Provide the (x, y) coordinate of the cell's center where the given text is located.  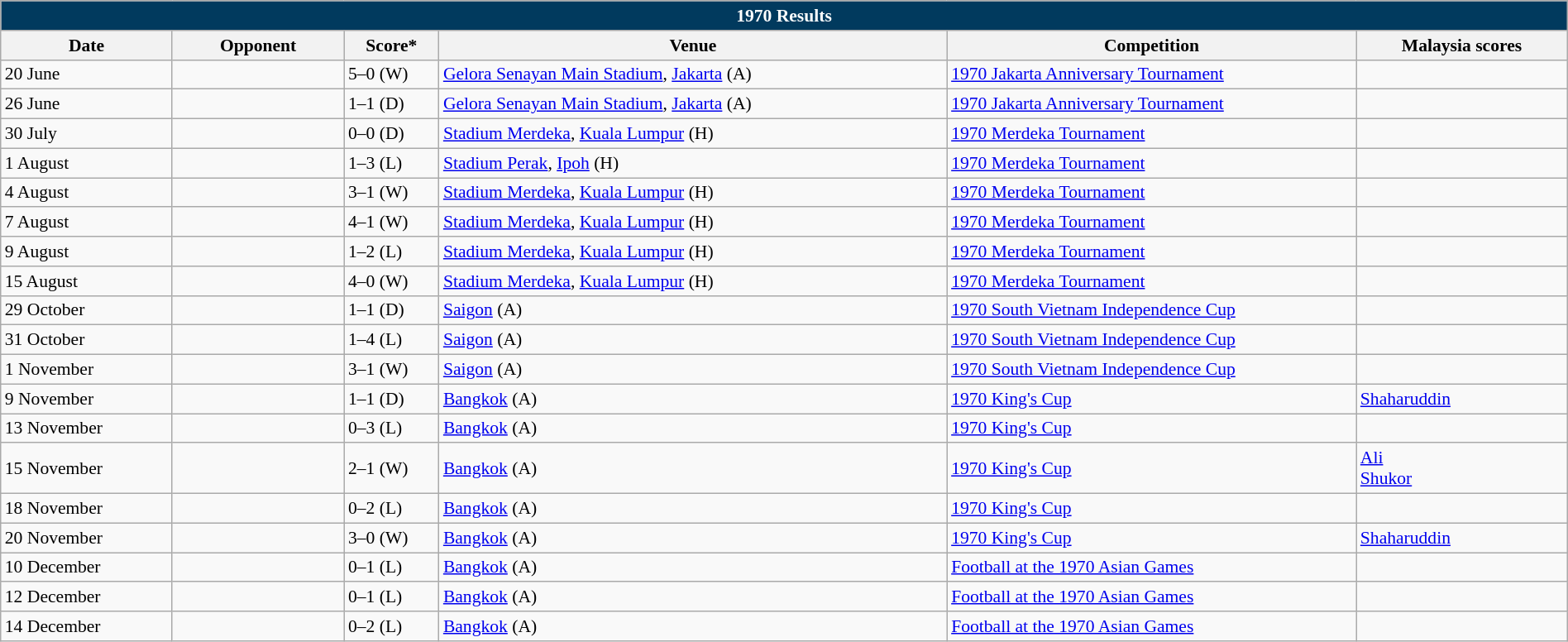
3–0 (W) (392, 538)
1–2 (L) (392, 252)
12 December (87, 597)
9 August (87, 252)
9 November (87, 399)
7 August (87, 223)
10 December (87, 568)
4–1 (W) (392, 223)
20 June (87, 74)
14 December (87, 626)
1 August (87, 163)
18 November (87, 509)
Ali Shukor (1462, 468)
15 August (87, 281)
Score* (392, 46)
Date (87, 46)
1 November (87, 370)
31 October (87, 340)
29 October (87, 310)
20 November (87, 538)
5–0 (W) (392, 74)
0–3 (L) (392, 429)
1970 Results (784, 16)
15 November (87, 468)
13 November (87, 429)
4 August (87, 193)
0–0 (D) (392, 134)
2–1 (W) (392, 468)
Stadium Perak, Ipoh (H) (693, 163)
Venue (693, 46)
30 July (87, 134)
Opponent (258, 46)
4–0 (W) (392, 281)
Malaysia scores (1462, 46)
26 June (87, 104)
Competition (1151, 46)
1–3 (L) (392, 163)
1–4 (L) (392, 340)
